Return the [x, y] coordinate for the center point of the cell that contains the specified text.  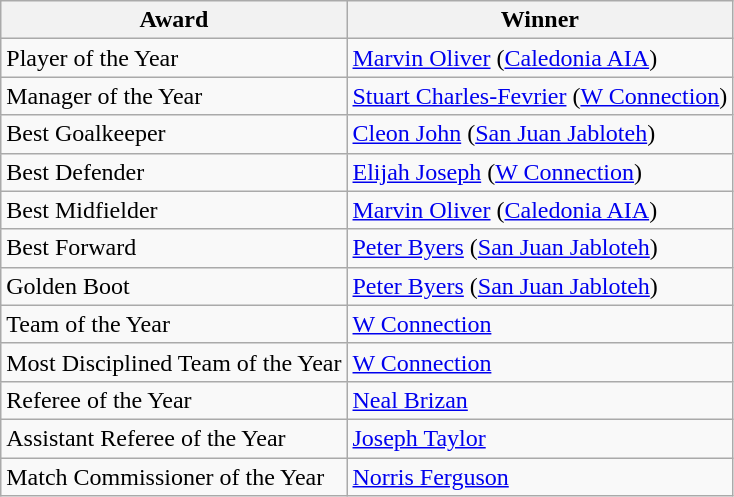
Referee of the Year [174, 400]
Golden Boot [174, 286]
Best Midfielder [174, 210]
Best Goalkeeper [174, 134]
Most Disciplined Team of the Year [174, 362]
Award [174, 20]
Norris Ferguson [540, 477]
Cleon John (San Juan Jabloteh) [540, 134]
Manager of the Year [174, 96]
Best Forward [174, 248]
Team of the Year [174, 324]
Neal Brizan [540, 400]
Assistant Referee of the Year [174, 438]
Player of the Year [174, 58]
Best Defender [174, 172]
Winner [540, 20]
Match Commissioner of the Year [174, 477]
Stuart Charles-Fevrier (W Connection) [540, 96]
Elijah Joseph (W Connection) [540, 172]
Joseph Taylor [540, 438]
